Locate the cell with the specified text and output its (x, y) center coordinate. 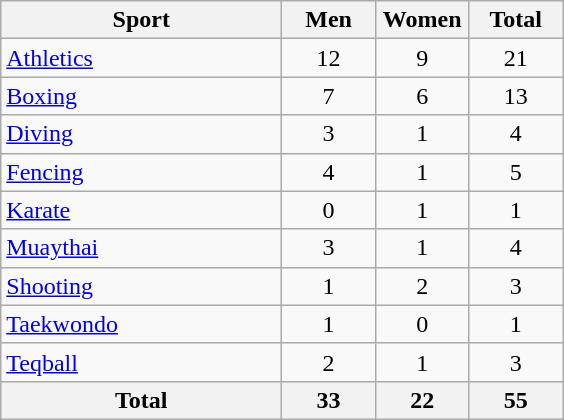
5 (516, 172)
Shooting (142, 286)
Karate (142, 210)
Athletics (142, 58)
Diving (142, 134)
Fencing (142, 172)
55 (516, 400)
22 (422, 400)
Muaythai (142, 248)
13 (516, 96)
Women (422, 20)
21 (516, 58)
Taekwondo (142, 324)
7 (329, 96)
33 (329, 400)
9 (422, 58)
12 (329, 58)
Teqball (142, 362)
Boxing (142, 96)
Sport (142, 20)
Men (329, 20)
6 (422, 96)
